Provide the (x, y) coordinate of the cell's center where the given text is located.  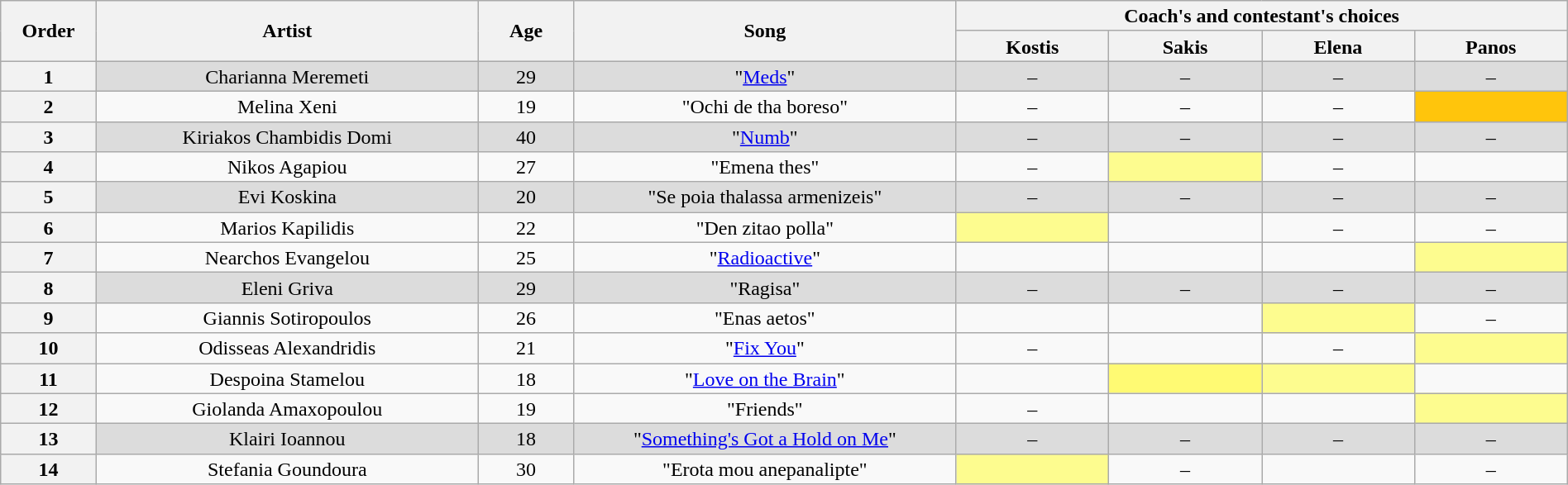
"Enas aetos" (765, 317)
Artist (287, 31)
14 (49, 469)
Charianna Meremeti (287, 76)
"Numb" (765, 137)
"Something's Got a Hold on Me" (765, 440)
Melina Xeni (287, 106)
"Love on the Brain" (765, 378)
Stefania Goundoura (287, 469)
22 (526, 228)
"Den zitao polla" (765, 228)
27 (526, 167)
6 (49, 228)
7 (49, 258)
Panos (1490, 46)
Order (49, 31)
"Emena thes" (765, 167)
9 (49, 317)
"Erota mou anepanalipte" (765, 469)
Age (526, 31)
"Radioactive" (765, 258)
Despoina Stamelou (287, 378)
26 (526, 317)
40 (526, 137)
12 (49, 408)
10 (49, 349)
Elena (1338, 46)
30 (526, 469)
Marios Kapilidis (287, 228)
Kostis (1032, 46)
Sakis (1186, 46)
"Ochi de tha boreso" (765, 106)
20 (526, 197)
Odisseas Alexandridis (287, 349)
Giolanda Amaxopoulou (287, 408)
11 (49, 378)
13 (49, 440)
Nearchos Evangelou (287, 258)
3 (49, 137)
Song (765, 31)
"Fix You" (765, 349)
Coach's and contestant's choices (1262, 17)
Klairi Ioannou (287, 440)
5 (49, 197)
25 (526, 258)
"Ragisa" (765, 288)
1 (49, 76)
"Meds" (765, 76)
8 (49, 288)
21 (526, 349)
2 (49, 106)
Evi Koskina (287, 197)
"Se poia thalassa armenizeis" (765, 197)
Eleni Griva (287, 288)
Nikos Agapiou (287, 167)
Giannis Sotiropoulos (287, 317)
4 (49, 167)
Kiriakos Chambidis Domi (287, 137)
"Friends" (765, 408)
